Output the [X, Y] coordinate of the center of the cell containing the given text.  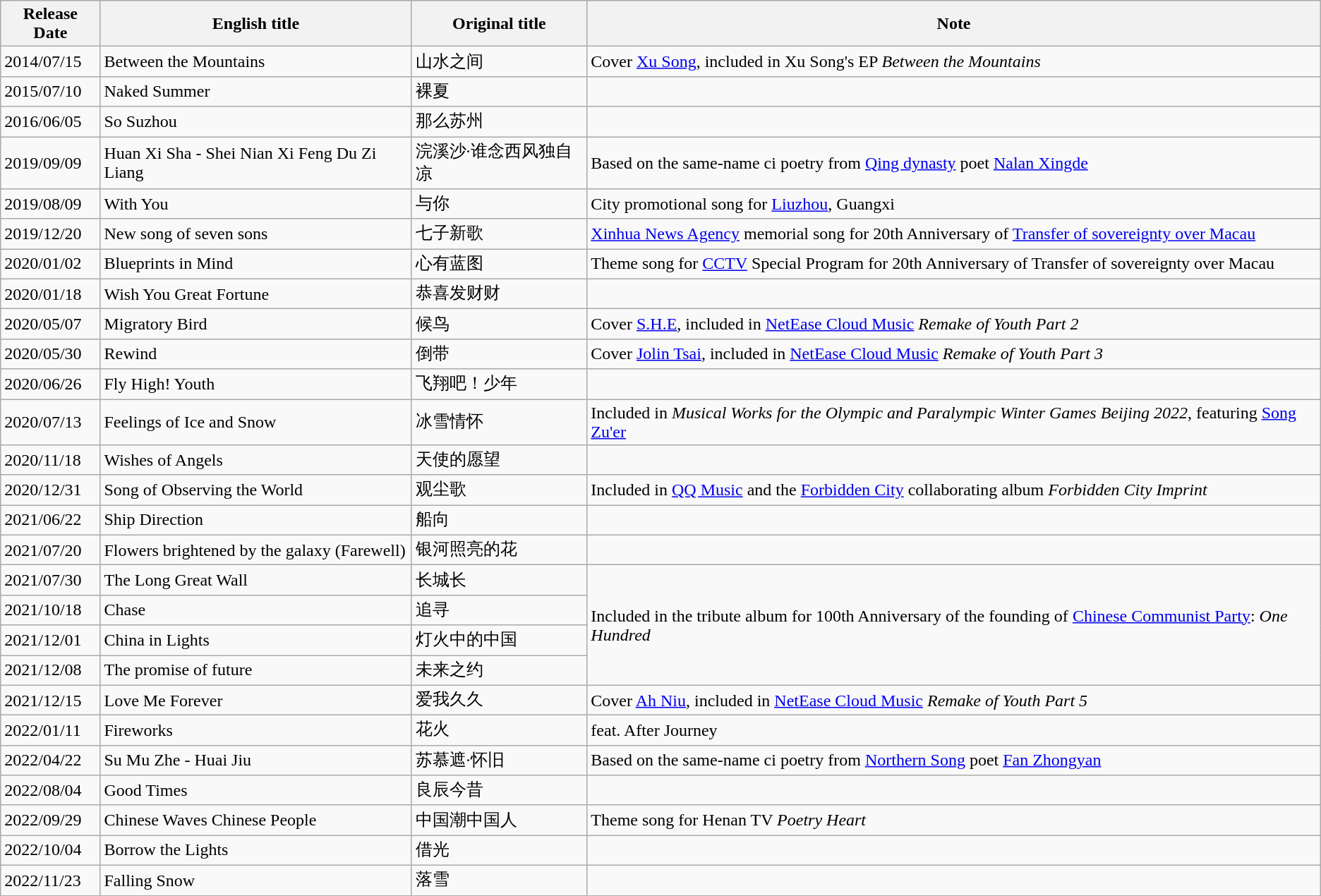
良辰今昔 [500, 790]
2022/01/11 [51, 731]
天使的愿望 [500, 460]
Chinese Waves Chinese People [255, 820]
2022/09/29 [51, 820]
苏慕遮·怀旧 [500, 761]
feat. After Journey [954, 731]
Based on the same-name ci poetry from Qing dynasty poet Nalan Xingde [954, 163]
落雪 [500, 880]
Included in QQ Music and the Forbidden City collaborating album Forbidden City Imprint [954, 490]
Su Mu Zhe - Huai Jiu [255, 761]
With You [255, 205]
追寻 [500, 610]
Ship Direction [255, 521]
2021/06/22 [51, 521]
2019/09/09 [51, 163]
Theme song for Henan TV Poetry Heart [954, 820]
2020/12/31 [51, 490]
裸夏 [500, 92]
爱我久久 [500, 700]
那么苏州 [500, 121]
Original title [500, 24]
七子新歌 [500, 234]
2020/01/18 [51, 293]
长城长 [500, 580]
飞翔吧！少年 [500, 384]
Migratory Bird [255, 325]
候鸟 [500, 325]
2020/05/07 [51, 325]
Included in the tribute album for 100th Anniversary of the founding of Chinese Communist Party: One Hundred [954, 625]
The Long Great Wall [255, 580]
The promise of future [255, 670]
倒带 [500, 354]
2022/11/23 [51, 880]
2020/01/02 [51, 264]
Wishes of Angels [255, 460]
Feelings of Ice and Snow [255, 422]
2015/07/10 [51, 92]
Note [954, 24]
Xinhua News Agency memorial song for 20th Anniversary of Transfer of sovereignty over Macau [954, 234]
Fireworks [255, 731]
City promotional song for Liuzhou, Guangxi [954, 205]
2021/12/01 [51, 641]
2014/07/15 [51, 62]
2022/10/04 [51, 851]
心有蓝图 [500, 264]
浣溪沙·谁念西风独自凉 [500, 163]
China in Lights [255, 641]
Love Me Forever [255, 700]
恭喜发财财 [500, 293]
Blueprints in Mind [255, 264]
2022/08/04 [51, 790]
灯火中的中国 [500, 641]
2021/12/15 [51, 700]
2020/07/13 [51, 422]
Cover Jolin Tsai, included in NetEase Cloud Music Remake of Youth Part 3 [954, 354]
山水之间 [500, 62]
2021/07/30 [51, 580]
借光 [500, 851]
2019/12/20 [51, 234]
Falling Snow [255, 880]
Song of Observing the World [255, 490]
Theme song for CCTV Special Program for 20th Anniversary of Transfer of sovereignty over Macau [954, 264]
Fly High! Youth [255, 384]
So Suzhou [255, 121]
New song of seven sons [255, 234]
2020/06/26 [51, 384]
2021/07/20 [51, 550]
Wish You Great Fortune [255, 293]
与你 [500, 205]
2020/11/18 [51, 460]
English title [255, 24]
2021/12/08 [51, 670]
Cover Xu Song, included in Xu Song's EP Between the Mountains [954, 62]
Huan Xi Sha - Shei Nian Xi Feng Du Zi Liang [255, 163]
船向 [500, 521]
Cover S.H.E, included in NetEase Cloud Music Remake of Youth Part 2 [954, 325]
2021/10/18 [51, 610]
Release Date [51, 24]
未来之约 [500, 670]
冰雪情怀 [500, 422]
银河照亮的花 [500, 550]
Good Times [255, 790]
Based on the same-name ci poetry from Northern Song poet Fan Zhongyan [954, 761]
花火 [500, 731]
Flowers brightened by the galaxy (Farewell) [255, 550]
观尘歌 [500, 490]
2020/05/30 [51, 354]
Included in Musical Works for the Olympic and Paralympic Winter Games Beijing 2022, featuring Song Zu'er [954, 422]
2019/08/09 [51, 205]
2016/06/05 [51, 121]
Between the Mountains [255, 62]
中国潮中国人 [500, 820]
Rewind [255, 354]
Naked Summer [255, 92]
Cover Ah Niu, included in NetEase Cloud Music Remake of Youth Part 5 [954, 700]
Borrow the Lights [255, 851]
2022/04/22 [51, 761]
Chase [255, 610]
